Find where the given text appears and provide that cell's center as [X, Y] coordinate. 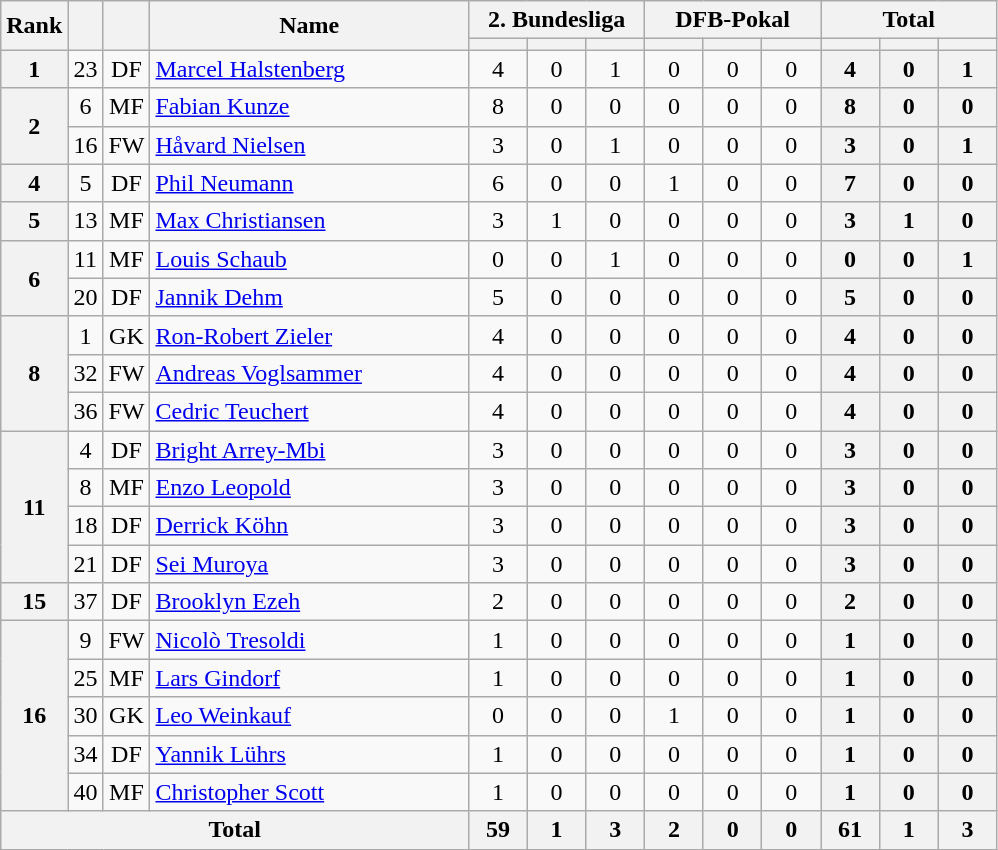
Derrick Köhn [310, 526]
Louis Schaub [310, 259]
Ron-Robert Zieler [310, 335]
20 [86, 297]
34 [86, 754]
Nicolò Tresoldi [310, 640]
Marcel Halstenberg [310, 69]
15 [34, 602]
Fabian Kunze [310, 107]
7 [850, 183]
61 [850, 830]
32 [86, 373]
2. Bundesliga [557, 20]
Name [310, 26]
Phil Neumann [310, 183]
37 [86, 602]
18 [86, 526]
Rank [34, 26]
59 [498, 830]
Enzo Leopold [310, 488]
Sei Muroya [310, 564]
Jannik Dehm [310, 297]
Bright Arrey-Mbi [310, 449]
Max Christiansen [310, 221]
Yannik Lührs [310, 754]
13 [86, 221]
21 [86, 564]
Lars Gindorf [310, 678]
Leo Weinkauf [310, 716]
Brooklyn Ezeh [310, 602]
40 [86, 792]
30 [86, 716]
Christopher Scott [310, 792]
Håvard Nielsen [310, 145]
25 [86, 678]
DFB-Pokal [733, 20]
Cedric Teuchert [310, 411]
36 [86, 411]
9 [86, 640]
23 [86, 69]
Andreas Voglsammer [310, 373]
